Pinpoint the cell where the given text exists, returning its (x, y) midpoint coordinate. 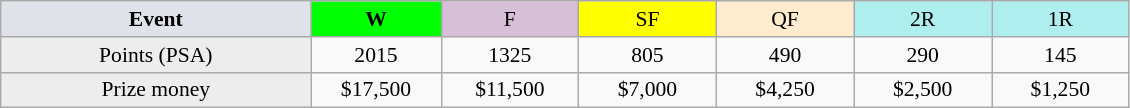
$2,500 (923, 90)
Points (PSA) (156, 55)
1R (1061, 19)
290 (923, 55)
490 (785, 55)
SF (648, 19)
$1,250 (1061, 90)
QF (785, 19)
Event (156, 19)
$17,500 (376, 90)
$11,500 (510, 90)
F (510, 19)
805 (648, 55)
Prize money (156, 90)
2015 (376, 55)
$4,250 (785, 90)
1325 (510, 55)
W (376, 19)
145 (1061, 55)
$7,000 (648, 90)
2R (923, 19)
